Scan for the cell matching the given text and deliver its [X, Y] coordinate at center. 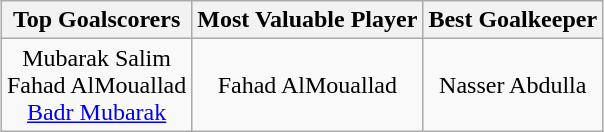
Most Valuable Player [308, 20]
Top Goalscorers [96, 20]
Nasser Abdulla [513, 85]
Best Goalkeeper [513, 20]
Mubarak Salim Fahad AlMouallad Badr Mubarak [96, 85]
Fahad AlMouallad [308, 85]
